Scan for the cell matching the given text and deliver its (X, Y) coordinate at center. 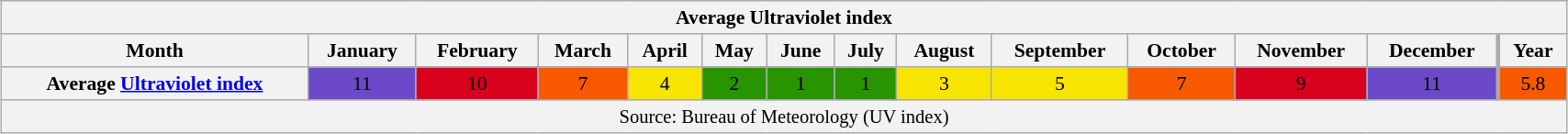
4 (665, 84)
10 (477, 84)
June (801, 50)
September (1059, 50)
May (734, 50)
5.8 (1533, 84)
February (477, 50)
Month (155, 50)
November (1301, 50)
2 (734, 84)
Year (1533, 50)
August (944, 50)
3 (944, 84)
December (1432, 50)
5 (1059, 84)
October (1182, 50)
Source: Bureau of Meteorology (UV index) (784, 117)
March (583, 50)
July (866, 50)
April (665, 50)
9 (1301, 84)
January (362, 50)
